From the cell containing the given text, extract its center point as [x, y] coordinate. 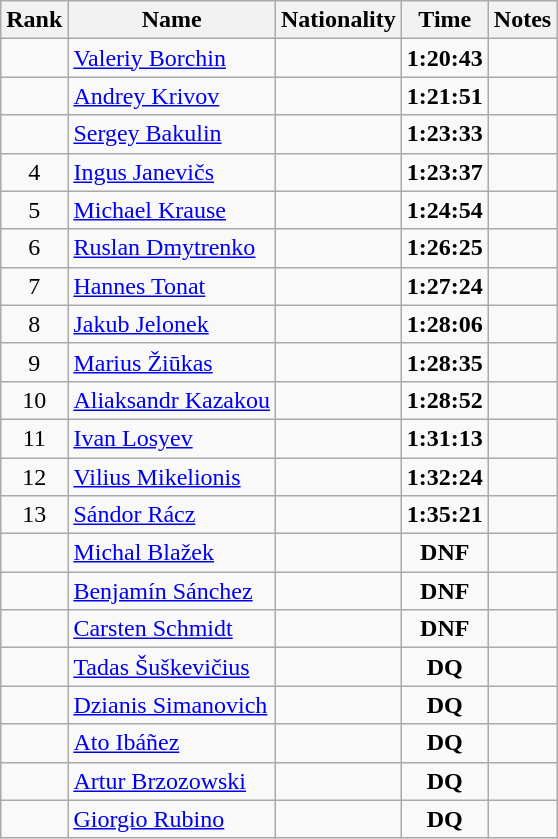
1:27:24 [444, 286]
1:21:51 [444, 96]
1:32:24 [444, 477]
Ato Ibáñez [172, 743]
13 [34, 515]
Giorgio Rubino [172, 819]
Sándor Rácz [172, 515]
Aliaksandr Kazakou [172, 400]
Carsten Schmidt [172, 629]
1:28:52 [444, 400]
4 [34, 172]
Name [172, 20]
Ruslan Dmytrenko [172, 248]
Marius Žiūkas [172, 362]
1:28:06 [444, 324]
6 [34, 248]
Michael Krause [172, 210]
1:28:35 [444, 362]
10 [34, 400]
1:26:25 [444, 248]
Valeriy Borchin [172, 58]
Vilius Mikelionis [172, 477]
Jakub Jelonek [172, 324]
Nationality [339, 20]
8 [34, 324]
11 [34, 438]
Time [444, 20]
Artur Brzozowski [172, 781]
Hannes Tonat [172, 286]
Rank [34, 20]
Notes [522, 20]
1:23:33 [444, 134]
1:24:54 [444, 210]
Michal Blažek [172, 553]
5 [34, 210]
9 [34, 362]
1:31:13 [444, 438]
12 [34, 477]
Tadas Šuškevičius [172, 667]
1:23:37 [444, 172]
Ivan Losyev [172, 438]
1:35:21 [444, 515]
Benjamín Sánchez [172, 591]
Andrey Krivov [172, 96]
1:20:43 [444, 58]
Dzianis Simanovich [172, 705]
7 [34, 286]
Ingus Janevičs [172, 172]
Sergey Bakulin [172, 134]
